Output the [x, y] coordinate of the center of the cell containing the given text.  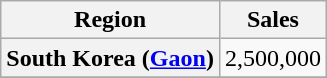
2,500,000 [272, 58]
Sales [272, 20]
South Korea (Gaon) [110, 58]
Region [110, 20]
